For the text-containing cell, return its midpoint in [X, Y] coordinate format. 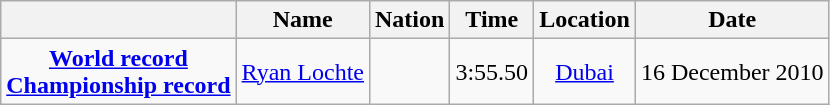
World recordChampionship record [118, 72]
Name [302, 20]
Location [585, 20]
Time [492, 20]
Nation [409, 20]
3:55.50 [492, 72]
Ryan Lochte [302, 72]
16 December 2010 [732, 72]
Dubai [585, 72]
Date [732, 20]
